Capture the cell that displays the provided text and extract its [X, Y] central coordinate. 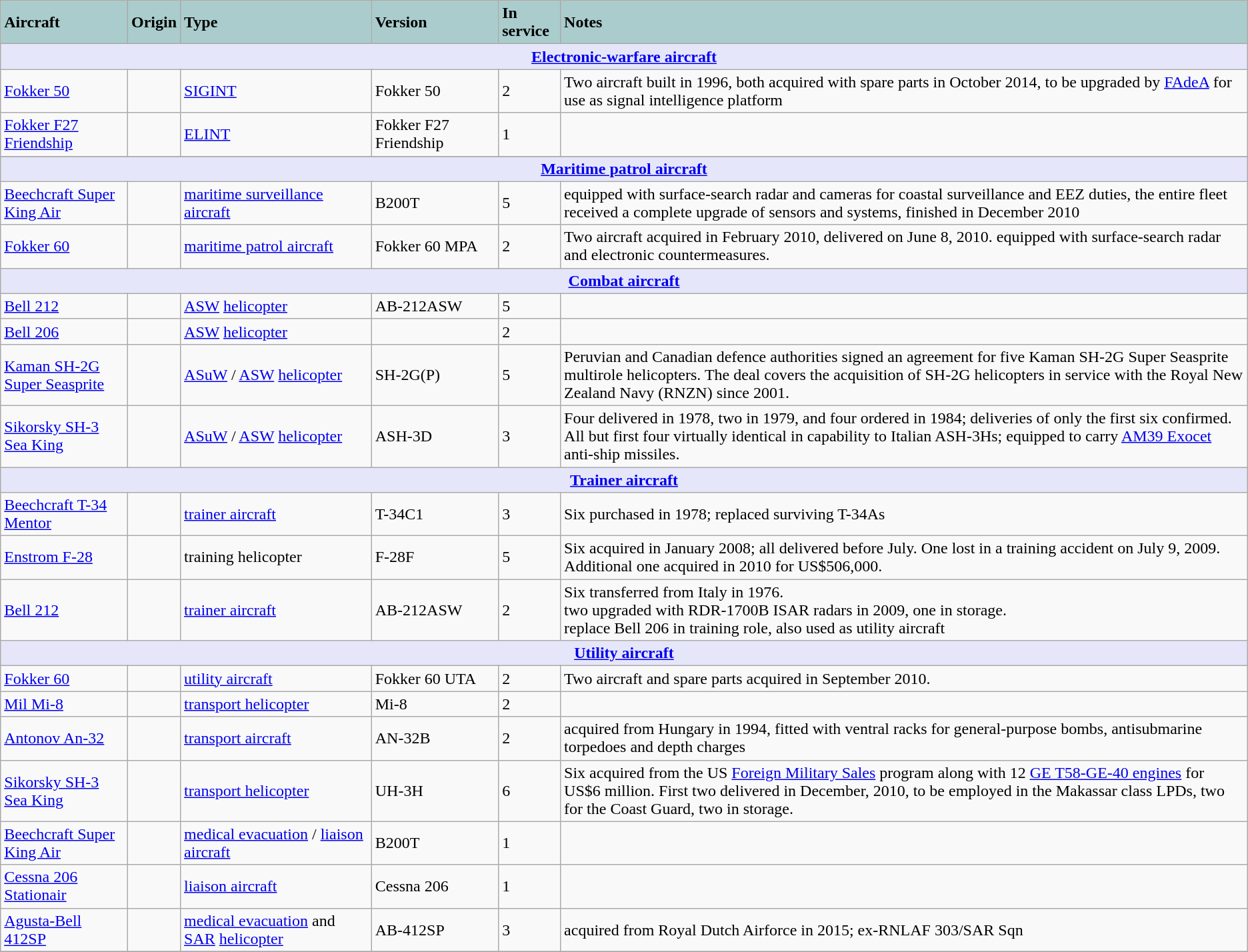
Mil Mi-8 [64, 704]
Version [435, 23]
Electronic-warfare aircraft [624, 57]
6 [529, 791]
Fokker 60 MPA [435, 247]
medical evacuation / liaison aircraft [276, 843]
SIGINT [276, 91]
Two aircraft acquired in February 2010, delivered on June 8, 2010. equipped with surface-search radar and electronic countermeasures. [904, 247]
training helicopter [276, 557]
AN-32B [435, 739]
Two aircraft and spare parts acquired in September 2010. [904, 679]
Origin [155, 23]
Six purchased in 1978; replaced surviving T-34As [904, 515]
utility aircraft [276, 679]
Type [276, 23]
UH-3H [435, 791]
Two aircraft built in 1996, both acquired with spare parts in October 2014, to be upgraded by FAdeA for use as signal intelligence platform [904, 91]
ASH-3D [435, 436]
Trainer aircraft [624, 479]
Notes [904, 23]
Antonov An-32 [64, 739]
ELINT [276, 135]
Aircraft [64, 23]
transport aircraft [276, 739]
Kaman SH-2G Super Seasprite [64, 375]
Maritime patrol aircraft [624, 169]
maritime patrol aircraft [276, 247]
Bell 206 [64, 331]
acquired from Hungary in 1994, fitted with ventral racks for general-purpose bombs, antisubmarine torpedoes and depth charges [904, 739]
Combat aircraft [624, 281]
medical evacuation and SAR helicopter [276, 929]
F-28F [435, 557]
T-34C1 [435, 515]
Fokker 60 UTA [435, 679]
Utility aircraft [624, 653]
Mi-8 [435, 704]
Enstrom F-28 [64, 557]
maritime surveillance aircraft [276, 203]
Beechcraft T-34 Mentor [64, 515]
In service [529, 23]
acquired from Royal Dutch Airforce in 2015; ex-RNLAF 303/SAR Sqn [904, 929]
Cessna 206 Stationair [64, 887]
SH-2G(P) [435, 375]
liaison aircraft [276, 887]
Agusta-Bell 412SP [64, 929]
AB-412SP [435, 929]
Cessna 206 [435, 887]
